Find where the given text appears and provide that cell's center as [X, Y] coordinate. 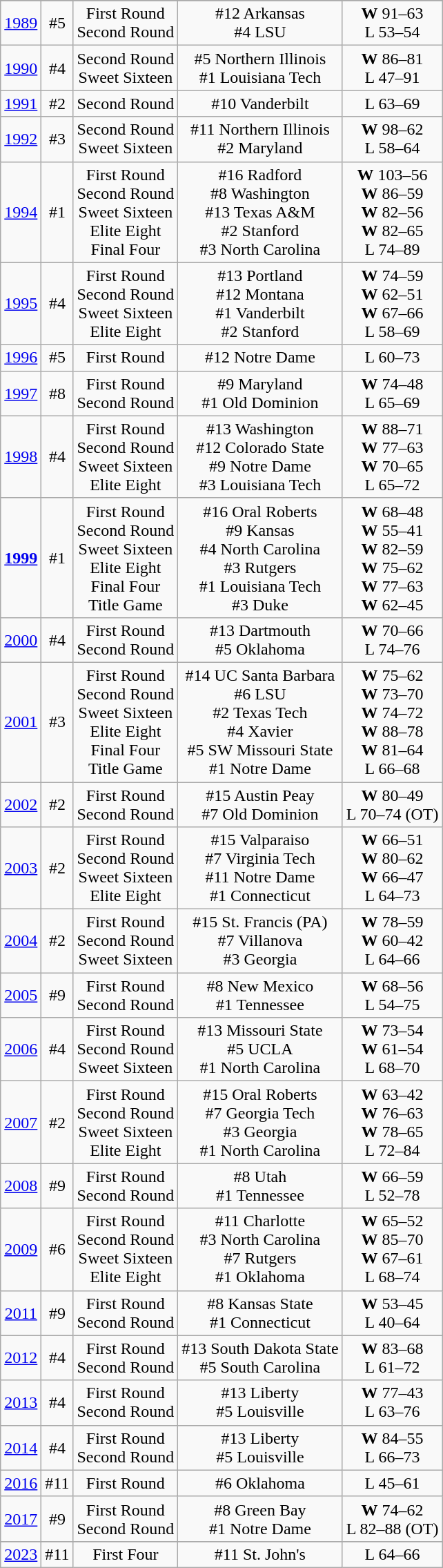
#13 Washington#12 Colorado State#9 Notre Dame#3 Louisiana Tech [260, 457]
First RoundSecond RoundSweet SixteenElite EightFinal Four [126, 212]
#8 Green Bay#1 Notre Dame [260, 1519]
#9 Maryland#1 Old Dominion [260, 394]
W 83–68L 61–72 [392, 1357]
2016 [21, 1483]
W 73–54W 61–54L 68–70 [392, 1049]
2001 [21, 722]
W 84–55L 66–73 [392, 1447]
W 66–51W 80–62W 66–47L 64–73 [392, 869]
#15 Austin Peay#7 Old Dominion [260, 804]
2005 [21, 996]
2002 [21, 804]
#6 Oklahoma [260, 1483]
#12 Arkansas#4 LSU [260, 23]
1999 [21, 558]
W 75–62W 73–70W 74–72W 88–78W 81–64L 66–68 [392, 722]
First Four [126, 1554]
2006 [21, 1049]
#11 Charlotte#3 North Carolina#7 Rutgers#1 Oklahoma [260, 1250]
2008 [21, 1186]
#12 Notre Dame [260, 358]
2009 [21, 1250]
W 78–59W 60–42L 64–66 [392, 941]
W 86–81L 47–91 [392, 68]
L 64–66 [392, 1554]
W 91–63L 53–54 [392, 23]
#11 St. John's [260, 1554]
#16 Oral Roberts#9 Kansas#4 North Carolina#3 Rutgers#1 Louisiana Tech#3 Duke [260, 558]
#11 Northern Illinois#2 Maryland [260, 139]
1997 [21, 394]
W 65–52W 85–70W 67–61L 68–74 [392, 1250]
W 98–62L 58–64 [392, 139]
#13 South Dakota State#5 South Carolina [260, 1357]
W 74–48L 65–69 [392, 394]
2011 [21, 1313]
W 74–59W 62–51W 67–66L 58–69 [392, 304]
#15 Valparaiso#7 Virginia Tech#11 Notre Dame#1 Connecticut [260, 869]
W 74–62L 82–88 (OT) [392, 1519]
1992 [21, 139]
2014 [21, 1447]
L 45–61 [392, 1483]
#8 New Mexico#1 Tennessee [260, 996]
1989 [21, 23]
1994 [21, 212]
W 68–56L 54–75 [392, 996]
#13 Portland#12 Montana#1 Vanderbilt#2 Stanford [260, 304]
2004 [21, 941]
2017 [21, 1519]
W 77–43L 63–76 [392, 1403]
#8 [57, 394]
2007 [21, 1123]
W 80–49L 70–74 (OT) [392, 804]
2012 [21, 1357]
#16 Radford#8 Washington#13 Texas A&M#2 Stanford#3 North Carolina [260, 212]
1991 [21, 104]
W 68–48W 55–41W 82–59W 75–62W 77–63W 62–45 [392, 558]
2003 [21, 869]
1996 [21, 358]
W 53–45L 40–64 [392, 1313]
#15 St. Francis (PA)#7 Villanova#3 Georgia [260, 941]
#8 Utah#1 Tennessee [260, 1186]
L 60–73 [392, 358]
#15 Oral Roberts#7 Georgia Tech#3 Georgia#1 North Carolina [260, 1123]
#13 Missouri State#5 UCLA#1 North Carolina [260, 1049]
Second Round [126, 104]
#10 Vanderbilt [260, 104]
W 103–56W 86–59W 82–56W 82–65L 74–89 [392, 212]
1995 [21, 304]
W 63–42W 76–63W 78–65L 72–84 [392, 1123]
L 63–69 [392, 104]
2013 [21, 1403]
1990 [21, 68]
#6 [57, 1250]
W 66–59L 52–78 [392, 1186]
#5 Northern Illinois#1 Louisiana Tech [260, 68]
#13 Dartmouth#5 Oklahoma [260, 639]
2000 [21, 639]
W 70–66L 74–76 [392, 639]
1998 [21, 457]
2023 [21, 1554]
#8 Kansas State#1 Connecticut [260, 1313]
#14 UC Santa Barbara#6 LSU#2 Texas Tech#4 Xavier#5 SW Missouri State#1 Notre Dame [260, 722]
W 88–71W 77–63W 70–65L 65–72 [392, 457]
